Search for the cell housing the specified text and yield its (X, Y) center coordinate. 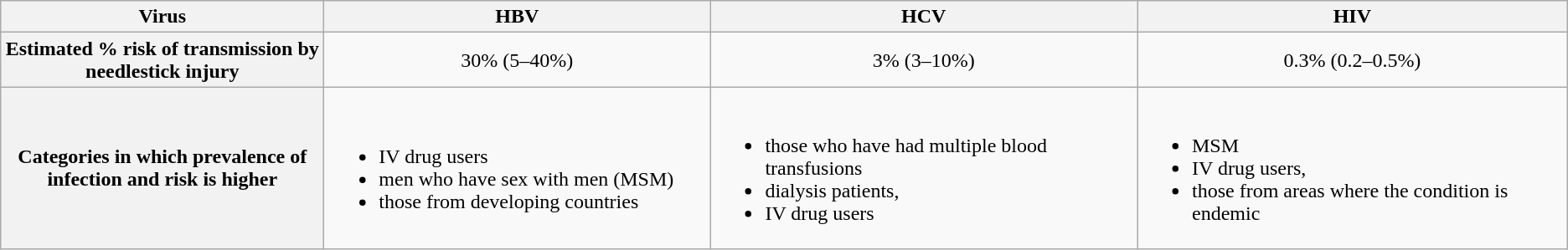
IV drug usersmen who have sex with men (MSM)those from developing countries (518, 168)
those who have had multiple blood transfusionsdialysis patients,IV drug users (924, 168)
HBV (518, 17)
Categories in which prevalence of infection and risk is higher (162, 168)
HCV (924, 17)
3% (3–10%) (924, 60)
Virus (162, 17)
Estimated % risk of transmission by needlestick injury (162, 60)
0.3% (0.2–0.5%) (1353, 60)
MSMIV drug users,those from areas where the condition is endemic (1353, 168)
30% (5–40%) (518, 60)
HIV (1353, 17)
